Find where the given text appears and provide that cell's center as (X, Y) coordinate. 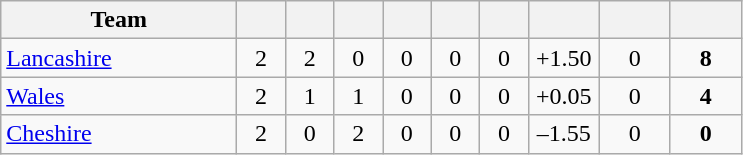
8 (706, 58)
Lancashire (119, 58)
Team (119, 20)
Cheshire (119, 134)
+1.50 (564, 58)
4 (706, 96)
Wales (119, 96)
+0.05 (564, 96)
–1.55 (564, 134)
